Determine the (x, y) coordinate at the center of the cell enclosing the given text.  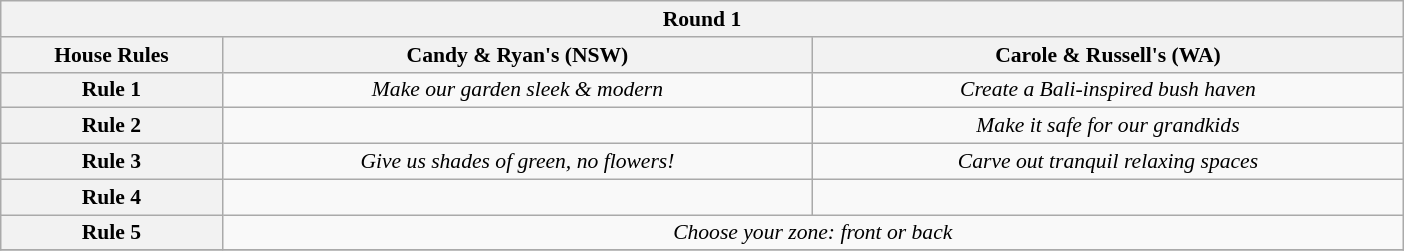
House Rules (112, 55)
Round 1 (702, 19)
Carole & Russell's (WA) (1108, 55)
Rule 1 (112, 90)
Create a Bali-inspired bush haven (1108, 90)
Rule 5 (112, 233)
Rule 4 (112, 197)
Make it safe for our grandkids (1108, 126)
Rule 3 (112, 162)
Rule 2 (112, 126)
Carve out tranquil relaxing spaces (1108, 162)
Choose your zone: front or back (812, 233)
Candy & Ryan's (NSW) (518, 55)
Give us shades of green, no flowers! (518, 162)
Make our garden sleek & modern (518, 90)
